Capture the cell that displays the provided text and extract its (x, y) central coordinate. 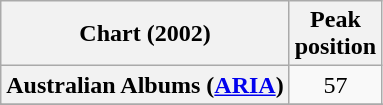
Australian Albums (ARIA) (145, 85)
Peakposition (335, 34)
57 (335, 85)
Chart (2002) (145, 34)
